From the cell containing the given text, extract its center point as (x, y) coordinate. 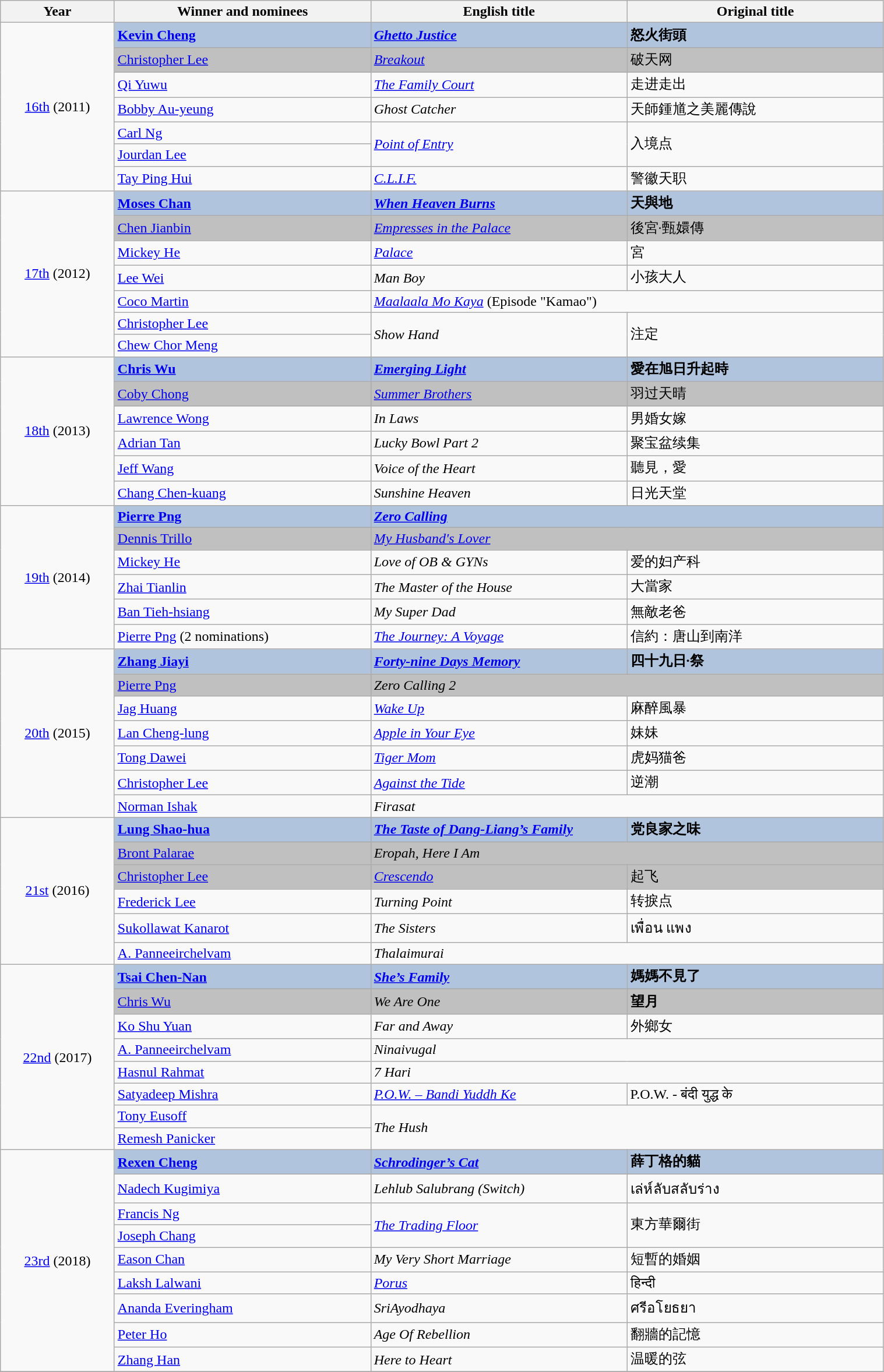
男婚女嫁 (755, 418)
Firasat (627, 806)
怒火街頭 (755, 35)
Norman Ishak (242, 806)
Hasnul Rahmat (242, 1072)
聽見，愛 (755, 468)
22nd (2017) (58, 1057)
16th (2011) (58, 107)
Ban Tieh-hsiang (242, 612)
宮 (755, 253)
Lee Wei (242, 277)
Lawrence Wong (242, 418)
Qi Yuwu (242, 85)
後宮·甄嬛傳 (755, 228)
Wake Up (499, 708)
妹妹 (755, 733)
四十九日·祭 (755, 662)
C.L.I.F. (499, 178)
Chen Jianbin (242, 228)
媽媽不見了 (755, 976)
Empresses in the Palace (499, 228)
Love of OB & GYNs (499, 563)
天師鍾馗之美麗傳說 (755, 110)
Lucky Bowl Part 2 (499, 444)
Zhang Han (242, 1360)
เล่ห์ลับสลับร่าง (755, 1188)
信約：唐山到南洋 (755, 636)
Far and Away (499, 1027)
转捩点 (755, 902)
天與地 (755, 204)
Against the Tide (499, 783)
Chang Chen-kuang (242, 493)
The Taste of Dang-Liang’s Family (499, 830)
We Are One (499, 1002)
破天网 (755, 59)
Tiger Mom (499, 759)
注定 (755, 334)
Breakout (499, 59)
Remesh Panicker (242, 1138)
SriAyodhaya (499, 1308)
羽过天晴 (755, 394)
ศรีอโยธยา (755, 1308)
Zhang Jiayi (242, 662)
Adrian Tan (242, 444)
Lung Shao-hua (242, 830)
Dennis Trillo (242, 539)
Eason Chan (242, 1260)
Peter Ho (242, 1335)
हिन्दी (755, 1283)
Chew Chor Meng (242, 345)
23rd (2018) (58, 1261)
Man Boy (499, 277)
Sunshine Heaven (499, 493)
外鄉女 (755, 1027)
東方華爾街 (755, 1225)
Ananda Everingham (242, 1308)
Satyadeep Mishra (242, 1094)
Kevin Cheng (242, 35)
7 Hari (627, 1072)
Zero Calling (627, 517)
Point of Entry (499, 144)
18th (2013) (58, 431)
入境点 (755, 144)
Frederick Lee (242, 902)
She’s Family (499, 976)
翻牆的記憶 (755, 1335)
Turning Point (499, 902)
Emerging Light (499, 369)
Nadech Kugimiya (242, 1188)
起飞 (755, 877)
Ghost Catcher (499, 110)
Maalaala Mo Kaya (Episode "Kamao") (627, 301)
短暫的婚姻 (755, 1260)
麻醉風暴 (755, 708)
Bobby Au-yeung (242, 110)
เพื่อน แพง (755, 929)
Summer Brothers (499, 394)
聚宝盆续集 (755, 444)
21st (2016) (58, 891)
In Laws (499, 418)
Winner and nominees (242, 12)
愛在旭日升起時 (755, 369)
Palace (499, 253)
Zero Calling 2 (627, 685)
17th (2012) (58, 274)
Ghetto Justice (499, 35)
大當家 (755, 587)
English title (499, 12)
Show Hand (499, 334)
爱的妇产科 (755, 563)
Moses Chan (242, 204)
20th (2015) (58, 733)
走进走出 (755, 85)
Jourdan Lee (242, 155)
The Master of the House (499, 587)
Crescendo (499, 877)
The Hush (627, 1127)
Ninaivugal (627, 1050)
19th (2014) (58, 577)
Year (58, 12)
Coco Martin (242, 301)
Lehlub Salubrang (Switch) (499, 1188)
Lan Cheng-lung (242, 733)
Carl Ng (242, 133)
Original title (755, 12)
Jeff Wang (242, 468)
When Heaven Burns (499, 204)
Pierre Png (2 nominations) (242, 636)
Voice of the Heart (499, 468)
Thalaimurai (627, 953)
My Husband's Lover (627, 539)
無敵老爸 (755, 612)
Forty-nine Days Memory (499, 662)
Schrodinger’s Cat (499, 1162)
Coby Chong (242, 394)
温暖的弦 (755, 1360)
小孩大人 (755, 277)
Rexen Cheng (242, 1162)
The Trading Floor (499, 1225)
Tong Dawei (242, 759)
P.O.W. – Bandi Yuddh Ke (499, 1094)
Eropah, Here I Am (627, 853)
The Family Court (499, 85)
Sukollawat Kanarot (242, 929)
Tsai Chen-Nan (242, 976)
警徽天职 (755, 178)
The Journey: A Voyage (499, 636)
Here to Heart (499, 1360)
Francis Ng (242, 1214)
Age Of Rebellion (499, 1335)
Bront Palarae (242, 853)
逆潮 (755, 783)
Porus (499, 1283)
P.O.W. - बंदी युद्ध के (755, 1094)
Joseph Chang (242, 1236)
日光天堂 (755, 493)
虎妈猫爸 (755, 759)
Jag Huang (242, 708)
Laksh Lalwani (242, 1283)
Tay Ping Hui (242, 178)
薛丁格的貓 (755, 1162)
望月 (755, 1002)
Apple in Your Eye (499, 733)
党良家之味 (755, 830)
Ko Shu Yuan (242, 1027)
The Sisters (499, 929)
My Super Dad (499, 612)
Zhai Tianlin (242, 587)
Tony Eusoff (242, 1116)
My Very Short Marriage (499, 1260)
